Extract the (X, Y) coordinate from the center of the cell holding the provided text.  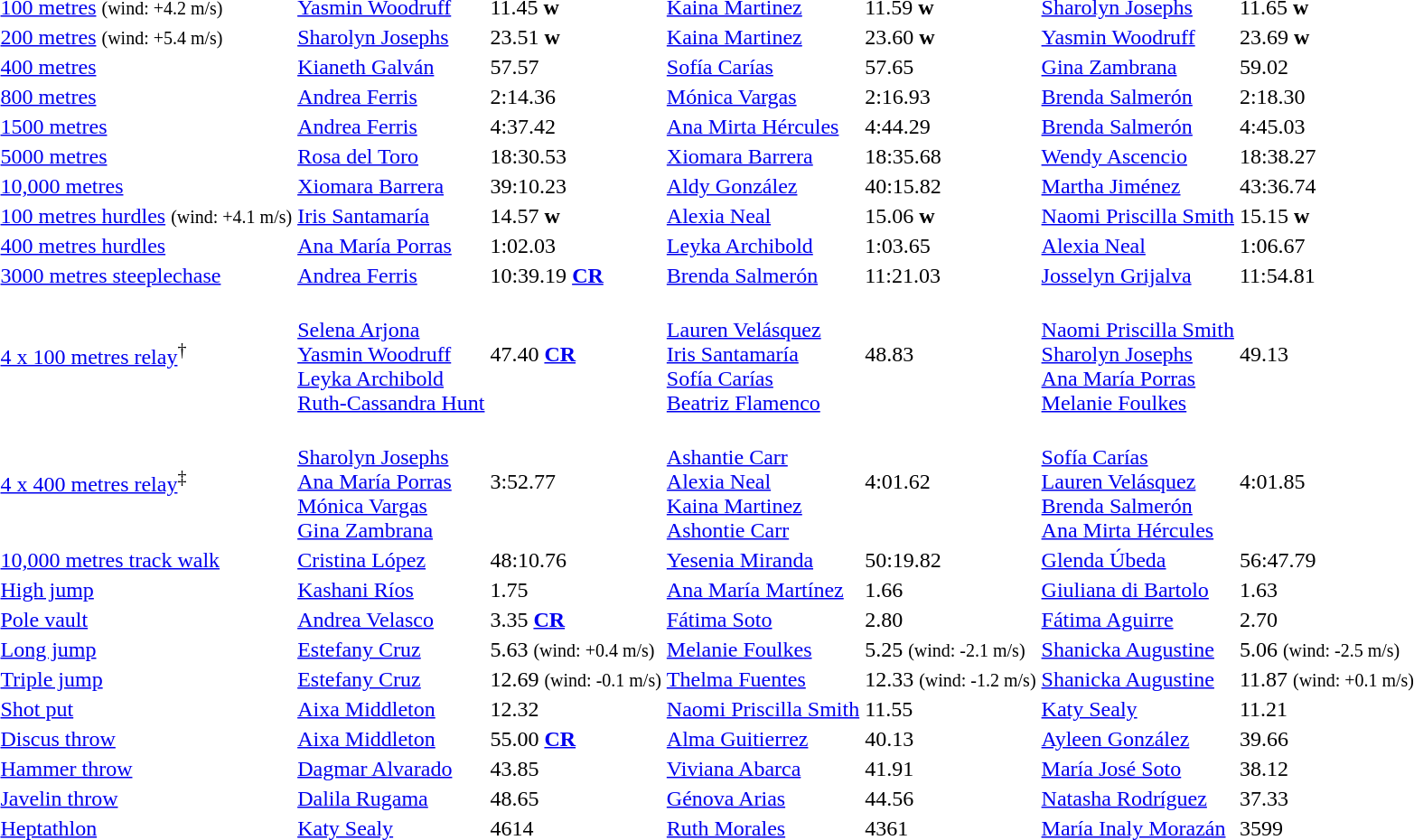
11:21.03 (950, 275)
1:02.03 (576, 246)
1:03.65 (950, 246)
Glenda Úbeda (1138, 560)
3.35 CR (576, 620)
Melanie Foulkes (763, 649)
39:10.23 (576, 186)
12.33 (wind: -1.2 m/s) (950, 679)
Sofía Carías (763, 67)
41.91 (950, 769)
2:16.93 (950, 97)
Kaina Martinez (763, 37)
Ana Mirta Hércules (763, 126)
48.83 (950, 354)
Génova Arias (763, 798)
Martha Jiménez (1138, 186)
12.32 (576, 709)
10:39.19 CR (576, 275)
Giuliana di Bartolo (1138, 590)
Katy Sealy (1138, 709)
47.40 CR (576, 354)
44.56 (950, 798)
11.55 (950, 709)
4:44.29 (950, 126)
Yesenia Miranda (763, 560)
15.06 w (950, 216)
Gina Zambrana (1138, 67)
23.60 w (950, 37)
55.00 CR (576, 739)
2.80 (950, 620)
12.69 (wind: -0.1 m/s) (576, 679)
Kianeth Galván (391, 67)
Ana María Porras (391, 246)
Fátima Soto (763, 620)
Alma Guitierrez (763, 739)
Mónica Vargas (763, 97)
1.75 (576, 590)
Selena Arjona Yasmin Woodruff Leyka Archibold Ruth-Cassandra Hunt (391, 354)
Leyka Archibold (763, 246)
43.85 (576, 769)
Ayleen González (1138, 739)
Fátima Aguirre (1138, 620)
1.66 (950, 590)
50:19.82 (950, 560)
5.63 (wind: +0.4 m/s) (576, 649)
48:10.76 (576, 560)
Lauren Velásquez Iris Santamaría Sofía Carías Beatriz Flamenco (763, 354)
Andrea Velasco (391, 620)
40.13 (950, 739)
Viviana Abarca (763, 769)
Kashani Ríos (391, 590)
18:30.53 (576, 156)
Aldy González (763, 186)
Ashantie Carr Alexia Neal Kaina Martinez Ashontie Carr (763, 481)
3:52.77 (576, 481)
Naomi Priscilla Smith Sharolyn Josephs Ana María Porras Melanie Foulkes (1138, 354)
5.25 (wind: -2.1 m/s) (950, 649)
Iris Santamaría (391, 216)
Josselyn Grijalva (1138, 275)
Ana María Martínez (763, 590)
4:37.42 (576, 126)
Sharolyn Josephs (391, 37)
18:35.68 (950, 156)
57.65 (950, 67)
Sharolyn Josephs Ana María Porras Mónica Vargas Gina Zambrana (391, 481)
2:14.36 (576, 97)
Cristina López (391, 560)
Sofía Carías Lauren Velásquez Brenda Salmerón Ana Mirta Hércules (1138, 481)
Dagmar Alvarado (391, 769)
57.57 (576, 67)
40:15.82 (950, 186)
Yasmin Woodruff (1138, 37)
Rosa del Toro (391, 156)
48.65 (576, 798)
23.51 w (576, 37)
14.57 w (576, 216)
Wendy Ascencio (1138, 156)
Thelma Fuentes (763, 679)
4:01.62 (950, 481)
María José Soto (1138, 769)
Dalila Rugama (391, 798)
Natasha Rodríguez (1138, 798)
